Pinpoint the cell where the given text exists, returning its [X, Y] midpoint coordinate. 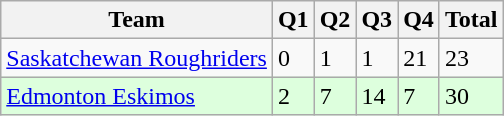
Q4 [419, 20]
Q1 [293, 20]
30 [471, 96]
Q2 [335, 20]
Total [471, 20]
Saskatchewan Roughriders [137, 58]
Edmonton Eskimos [137, 96]
Team [137, 20]
23 [471, 58]
0 [293, 58]
14 [377, 96]
21 [419, 58]
2 [293, 96]
Q3 [377, 20]
